Provide the [X, Y] coordinate of the cell's center where the given text is located.  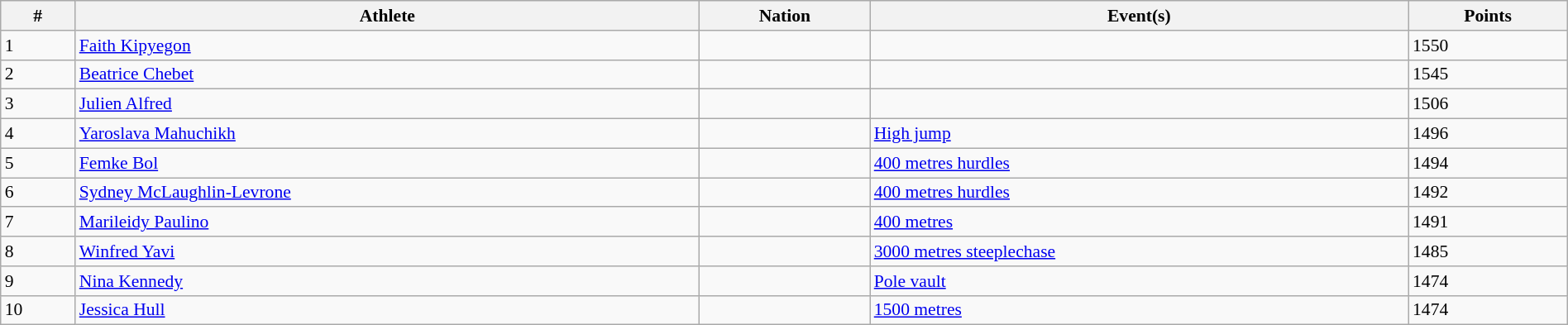
4 [38, 134]
Points [1488, 16]
Sydney McLaughlin-Levrone [387, 193]
Beatrice Chebet [387, 74]
1550 [1488, 45]
Faith Kipyegon [387, 45]
Winfred Yavi [387, 251]
1496 [1488, 134]
Athlete [387, 16]
5 [38, 163]
1545 [1488, 74]
6 [38, 193]
Pole vault [1140, 281]
Marileidy Paulino [387, 222]
9 [38, 281]
Jessica Hull [387, 310]
1494 [1488, 163]
1485 [1488, 251]
Femke Bol [387, 163]
Julien Alfred [387, 104]
1506 [1488, 104]
Event(s) [1140, 16]
2 [38, 74]
3000 metres steeplechase [1140, 251]
10 [38, 310]
1 [38, 45]
Nina Kennedy [387, 281]
1500 metres [1140, 310]
400 metres [1140, 222]
3 [38, 104]
8 [38, 251]
Yaroslava Mahuchikh [387, 134]
High jump [1140, 134]
1491 [1488, 222]
7 [38, 222]
1492 [1488, 193]
Nation [785, 16]
# [38, 16]
